Scan for the cell matching the given text and deliver its (X, Y) coordinate at center. 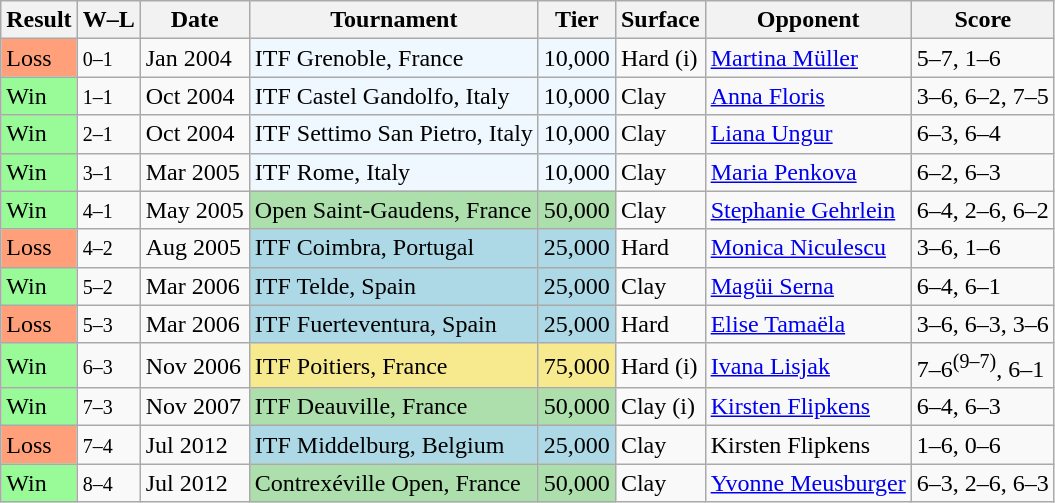
Contrexéville Open, France (394, 483)
7–3 (108, 407)
3–6, 6–3, 3–6 (982, 324)
75,000 (576, 366)
5–3 (108, 324)
Ivana Lisjak (808, 366)
Stephanie Gehrlein (808, 210)
6–3, 6–4 (982, 134)
Magüi Serna (808, 286)
Aug 2005 (194, 248)
4–2 (108, 248)
Jan 2004 (194, 58)
Nov 2006 (194, 366)
Monica Niculescu (808, 248)
4–1 (108, 210)
Liana Ungur (808, 134)
Score (982, 20)
ITF Coimbra, Portugal (394, 248)
Maria Penkova (808, 172)
3–6, 1–6 (982, 248)
ITF Rome, Italy (394, 172)
5–7, 1–6 (982, 58)
ITF Deauville, France (394, 407)
ITF Settimo San Pietro, Italy (394, 134)
Mar 2005 (194, 172)
6–4, 2–6, 6–2 (982, 210)
1–1 (108, 96)
1–6, 0–6 (982, 445)
0–1 (108, 58)
ITF Castel Gandolfo, Italy (394, 96)
Yvonne Meusburger (808, 483)
Clay (i) (660, 407)
Elise Tamaëla (808, 324)
6–3, 2–6, 6–3 (982, 483)
3–6, 6–2, 7–5 (982, 96)
Surface (660, 20)
2–1 (108, 134)
Nov 2007 (194, 407)
7–6(9–7), 6–1 (982, 366)
ITF Middelburg, Belgium (394, 445)
Tier (576, 20)
ITF Fuerteventura, Spain (394, 324)
8–4 (108, 483)
ITF Poitiers, France (394, 366)
Date (194, 20)
Anna Floris (808, 96)
5–2 (108, 286)
Opponent (808, 20)
6–4, 6–3 (982, 407)
ITF Grenoble, France (394, 58)
W–L (108, 20)
6–2, 6–3 (982, 172)
Result (39, 20)
6–3 (108, 366)
Open Saint-Gaudens, France (394, 210)
Tournament (394, 20)
3–1 (108, 172)
May 2005 (194, 210)
Martina Müller (808, 58)
ITF Telde, Spain (394, 286)
6–4, 6–1 (982, 286)
7–4 (108, 445)
